Find where the given text appears and provide that cell's center as [x, y] coordinate. 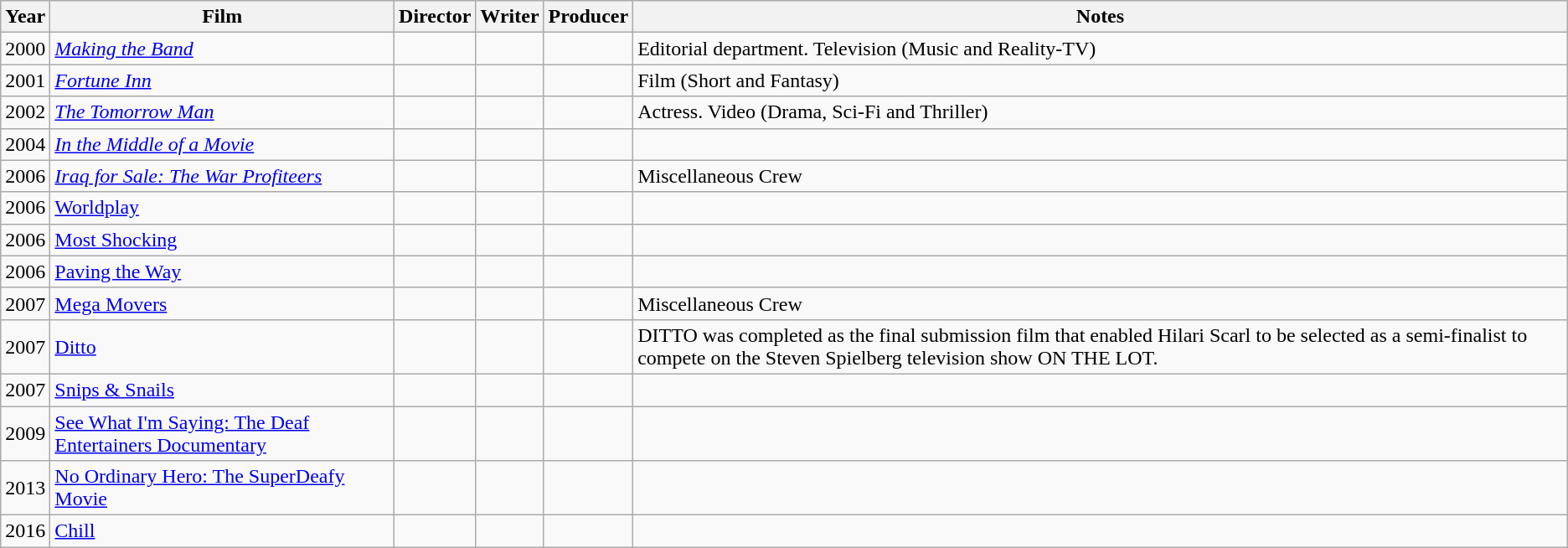
Film (Short and Fantasy) [1101, 80]
2009 [25, 432]
Making the Band [223, 49]
Worldplay [223, 208]
No Ordinary Hero: The SuperDeafy Movie [223, 488]
2013 [25, 488]
Producer [588, 17]
In the Middle of a Movie [223, 144]
2000 [25, 49]
Notes [1101, 17]
Mega Movers [223, 303]
2004 [25, 144]
Director [436, 17]
Ditto [223, 347]
Snips & Snails [223, 390]
Fortune Inn [223, 80]
Chill [223, 531]
Iraq for Sale: The War Profiteers [223, 176]
Year [25, 17]
Film [223, 17]
2001 [25, 80]
See What I'm Saying: The Deaf Entertainers Documentary [223, 432]
Actress. Video (Drama, Sci-Fi and Thriller) [1101, 112]
Editorial department. Television (Music and Reality-TV) [1101, 49]
The Tomorrow Man [223, 112]
2016 [25, 531]
Writer [509, 17]
Paving the Way [223, 271]
2002 [25, 112]
Most Shocking [223, 240]
